Detect which cell encompasses the target text, then output its (X, Y) center coordinate. 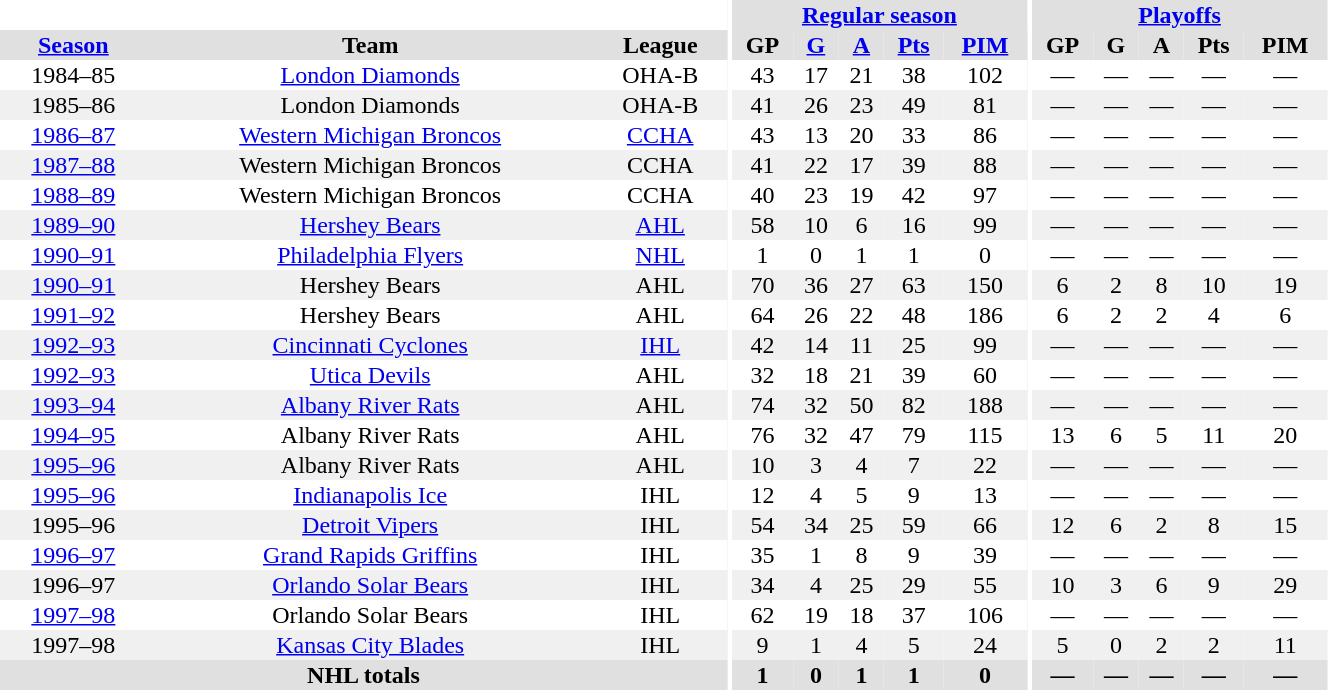
Team (370, 45)
74 (762, 405)
58 (762, 225)
NHL totals (364, 675)
38 (914, 75)
54 (762, 525)
115 (985, 435)
70 (762, 285)
24 (985, 645)
79 (914, 435)
37 (914, 615)
15 (1285, 525)
106 (985, 615)
1989–90 (74, 225)
NHL (660, 255)
49 (914, 105)
1987–88 (74, 165)
Cincinnati Cyclones (370, 345)
62 (762, 615)
35 (762, 555)
82 (914, 405)
40 (762, 195)
50 (862, 405)
1985–86 (74, 105)
188 (985, 405)
102 (985, 75)
1994–95 (74, 435)
Season (74, 45)
14 (816, 345)
27 (862, 285)
Regular season (880, 15)
63 (914, 285)
Playoffs (1180, 15)
60 (985, 375)
48 (914, 315)
88 (985, 165)
1986–87 (74, 135)
League (660, 45)
59 (914, 525)
Grand Rapids Griffins (370, 555)
97 (985, 195)
33 (914, 135)
Philadelphia Flyers (370, 255)
1993–94 (74, 405)
55 (985, 585)
66 (985, 525)
Indianapolis Ice (370, 495)
16 (914, 225)
186 (985, 315)
81 (985, 105)
1984–85 (74, 75)
150 (985, 285)
64 (762, 315)
Detroit Vipers (370, 525)
1991–92 (74, 315)
76 (762, 435)
47 (862, 435)
1988–89 (74, 195)
Kansas City Blades (370, 645)
7 (914, 465)
36 (816, 285)
86 (985, 135)
Utica Devils (370, 375)
